From the cell containing the given text, extract its center point as (x, y) coordinate. 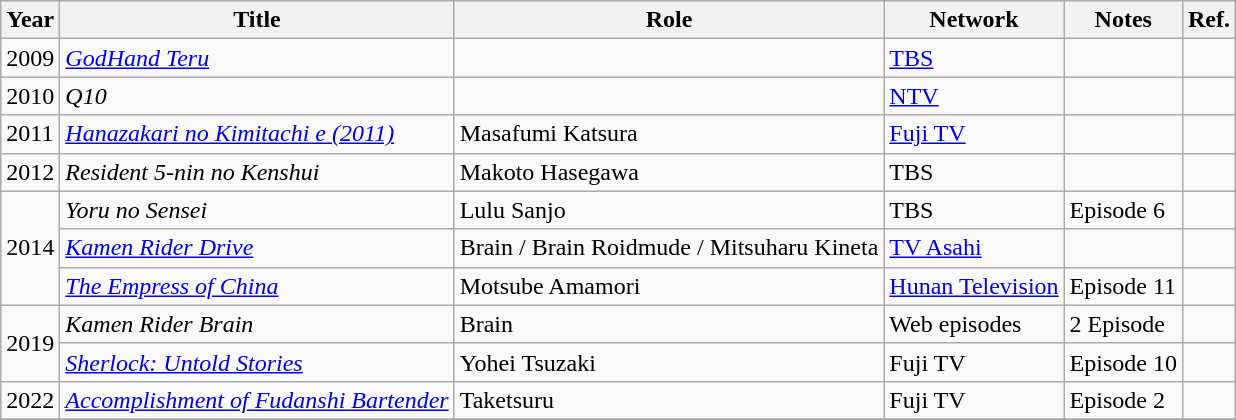
GodHand Teru (257, 58)
2010 (30, 96)
2009 (30, 58)
Title (257, 20)
NTV (974, 96)
2011 (30, 134)
The Empress of China (257, 286)
Brain / Brain Roidmude / Mitsuharu Kineta (669, 248)
2019 (30, 343)
Makoto Hasegawa (669, 172)
Web episodes (974, 324)
Episode 10 (1123, 362)
Taketsuru (669, 400)
Ref. (1208, 20)
Yohei Tsuzaki (669, 362)
TV Asahi (974, 248)
Resident 5-nin no Kenshui (257, 172)
2022 (30, 400)
Brain (669, 324)
Notes (1123, 20)
Yoru no Sensei (257, 210)
Q10 (257, 96)
2 Episode (1123, 324)
Kamen Rider Brain (257, 324)
Sherlock: Untold Stories (257, 362)
2014 (30, 248)
Network (974, 20)
Hanazakari no Kimitachi e (2011) (257, 134)
Masafumi Katsura (669, 134)
Hunan Television (974, 286)
Episode 2 (1123, 400)
Episode 6 (1123, 210)
Role (669, 20)
Motsube Amamori (669, 286)
Lulu Sanjo (669, 210)
Year (30, 20)
Episode 11 (1123, 286)
2012 (30, 172)
Kamen Rider Drive (257, 248)
Accomplishment of Fudanshi Bartender (257, 400)
